Search for the cell housing the specified text and yield its [x, y] center coordinate. 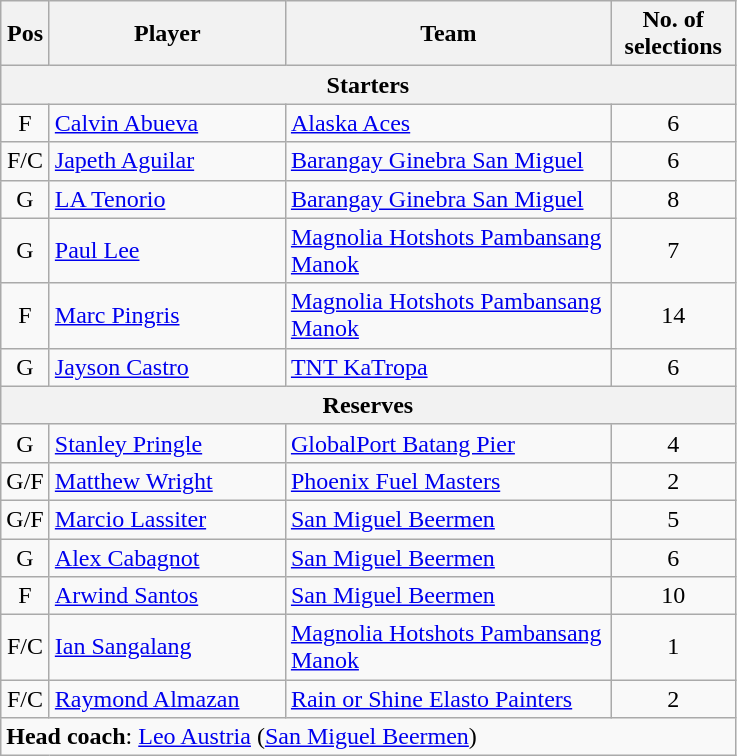
Paul Lee [167, 250]
Player [167, 34]
Jayson Castro [167, 367]
1 [673, 648]
Raymond Almazan [167, 699]
5 [673, 519]
Matthew Wright [167, 481]
Stanley Pringle [167, 443]
Starters [368, 85]
Rain or Shine Elasto Painters [448, 699]
Head coach: Leo Austria (San Miguel Beermen) [368, 737]
Alaska Aces [448, 123]
Ian Sangalang [167, 648]
No. of selections [673, 34]
10 [673, 596]
LA Tenorio [167, 199]
Team [448, 34]
GlobalPort Batang Pier [448, 443]
TNT KaTropa [448, 367]
Marc Pingris [167, 316]
Alex Cabagnot [167, 557]
14 [673, 316]
Phoenix Fuel Masters [448, 481]
8 [673, 199]
Reserves [368, 405]
7 [673, 250]
Pos [26, 34]
4 [673, 443]
Marcio Lassiter [167, 519]
Japeth Aguilar [167, 161]
Calvin Abueva [167, 123]
Arwind Santos [167, 596]
